Find where the given text appears and provide that cell's center as (x, y) coordinate. 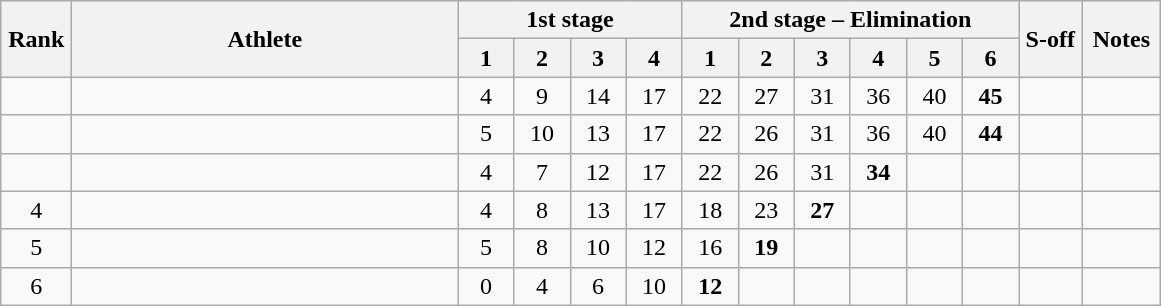
0 (486, 286)
23 (766, 210)
18 (710, 210)
19 (766, 248)
S-off (1050, 39)
34 (878, 172)
9 (542, 96)
14 (598, 96)
45 (990, 96)
2nd stage – Elimination (850, 20)
1st stage (570, 20)
Athlete (265, 39)
7 (542, 172)
44 (990, 134)
Notes (1122, 39)
Rank (36, 39)
16 (710, 248)
